Scan for the cell matching the given text and deliver its (X, Y) coordinate at center. 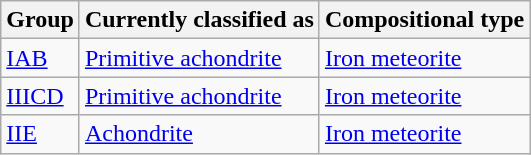
Achondrite (199, 134)
Group (40, 20)
Currently classified as (199, 20)
IIE (40, 134)
IIICD (40, 96)
Compositional type (424, 20)
IAB (40, 58)
